Find where the given text appears and provide that cell's center as [X, Y] coordinate. 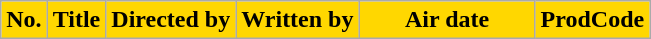
Written by [298, 20]
Directed by [171, 20]
Air date [447, 20]
ProdCode [592, 20]
Title [76, 20]
No. [24, 20]
